Detect which cell encompasses the target text, then output its [x, y] center coordinate. 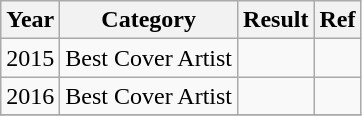
Category [149, 20]
Result [276, 20]
Ref [338, 20]
2016 [30, 96]
Year [30, 20]
2015 [30, 58]
